Identify which cell holds the provided text, then report its (X, Y) central coordinate. 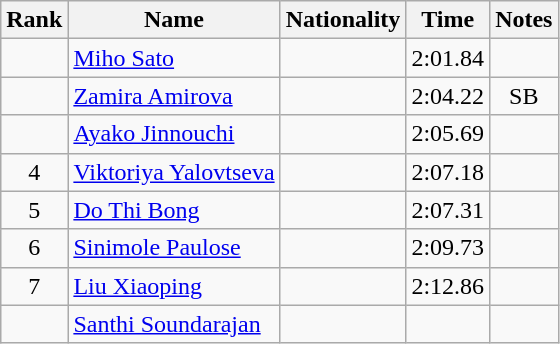
2:01.84 (448, 58)
Sinimole Paulose (174, 248)
4 (34, 172)
SB (524, 96)
Nationality (343, 20)
Santhi Soundarajan (174, 324)
Zamira Amirova (174, 96)
Name (174, 20)
Liu Xiaoping (174, 286)
2:07.31 (448, 210)
Ayako Jinnouchi (174, 134)
2:12.86 (448, 286)
5 (34, 210)
Notes (524, 20)
Time (448, 20)
Viktoriya Yalovtseva (174, 172)
2:09.73 (448, 248)
Miho Sato (174, 58)
7 (34, 286)
2:04.22 (448, 96)
6 (34, 248)
Do Thi Bong (174, 210)
2:05.69 (448, 134)
Rank (34, 20)
2:07.18 (448, 172)
